From the cell containing the given text, extract its center point as (X, Y) coordinate. 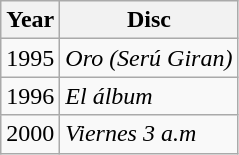
1996 (30, 96)
Year (30, 20)
Disc (149, 20)
Viernes 3 a.m (149, 134)
1995 (30, 58)
2000 (30, 134)
El álbum (149, 96)
Oro (Serú Giran) (149, 58)
